Locate the cell with the specified text and output its (x, y) center coordinate. 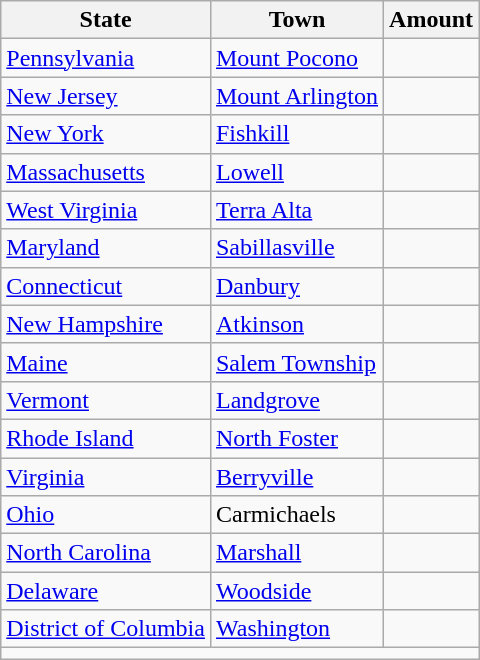
Atkinson (296, 324)
New York (106, 134)
New Jersey (106, 96)
Maine (106, 362)
Terra Alta (296, 210)
West Virginia (106, 210)
Virginia (106, 477)
Salem Township (296, 362)
North Carolina (106, 553)
Pennsylvania (106, 58)
Danbury (296, 286)
Connecticut (106, 286)
Landgrove (296, 400)
Delaware (106, 591)
Maryland (106, 248)
Town (296, 20)
Berryville (296, 477)
Mount Pocono (296, 58)
New Hampshire (106, 324)
Fishkill (296, 134)
Marshall (296, 553)
Vermont (106, 400)
Sabillasville (296, 248)
Washington (296, 629)
North Foster (296, 438)
Carmichaels (296, 515)
Rhode Island (106, 438)
Woodside (296, 591)
State (106, 20)
Mount Arlington (296, 96)
Amount (432, 20)
Massachusetts (106, 172)
Lowell (296, 172)
Ohio (106, 515)
District of Columbia (106, 629)
